Extract the [X, Y] coordinate from the center of the cell holding the provided text.  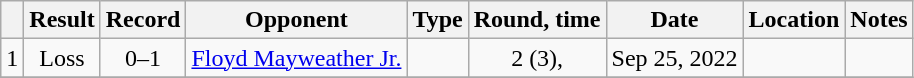
Record [143, 20]
Sep 25, 2022 [674, 58]
Opponent [296, 20]
Loss [62, 58]
2 (3), [537, 58]
Floyd Mayweather Jr. [296, 58]
Date [674, 20]
Location [794, 20]
1 [12, 58]
0–1 [143, 58]
Round, time [537, 20]
Notes [879, 20]
Type [438, 20]
Result [62, 20]
